For the text-containing cell, return its midpoint in (x, y) coordinate format. 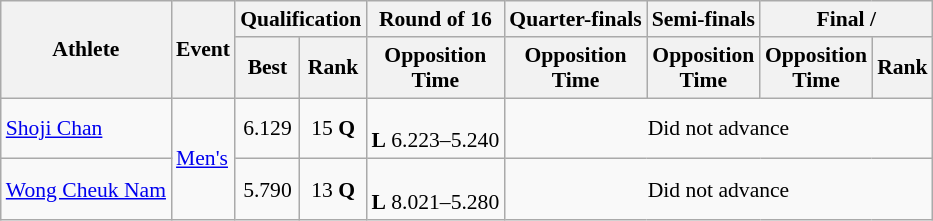
Final / (846, 19)
13 Q (334, 190)
Quarter-finals (575, 19)
Best (268, 68)
Event (203, 50)
Round of 16 (435, 19)
Semi-finals (704, 19)
15 Q (334, 128)
L 8.021–5.280 (435, 190)
Men's (203, 159)
Wong Cheuk Nam (86, 190)
Athlete (86, 50)
6.129 (268, 128)
L 6.223–5.240 (435, 128)
Qualification (300, 19)
5.790 (268, 190)
Shoji Chan (86, 128)
